Provide the [X, Y] coordinate of the cell's center where the given text is located.  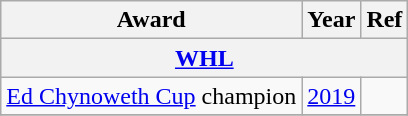
Ref [384, 20]
Ed Chynoweth Cup champion [152, 96]
WHL [204, 58]
Award [152, 20]
Year [332, 20]
2019 [332, 96]
